Detect which cell encompasses the target text, then output its (X, Y) center coordinate. 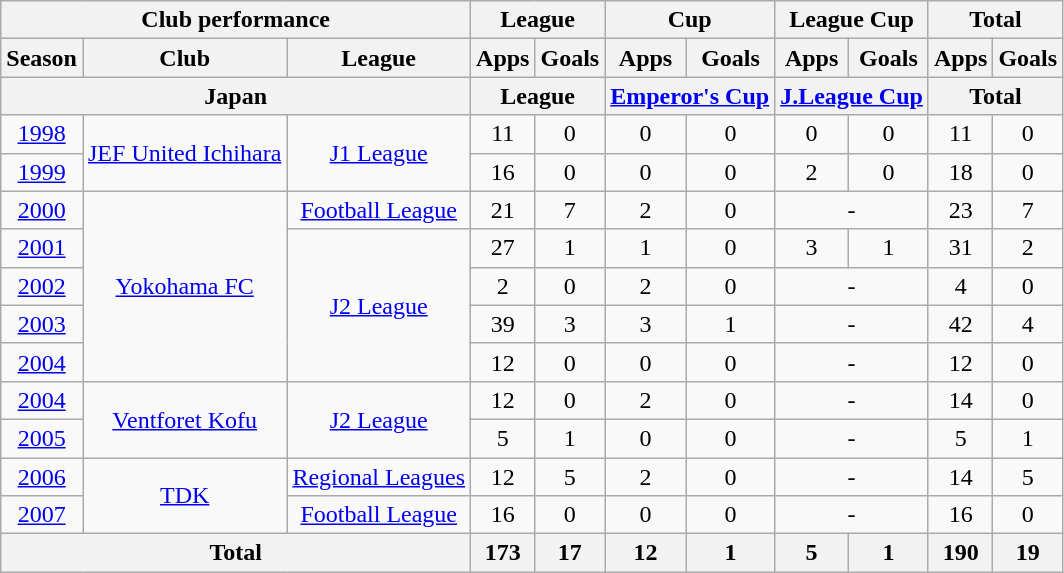
Club performance (236, 20)
Season (42, 58)
Club (184, 58)
21 (503, 210)
TDK (184, 496)
23 (960, 210)
J.League Cup (852, 96)
2007 (42, 515)
31 (960, 248)
190 (960, 553)
18 (960, 172)
Japan (236, 96)
League Cup (852, 20)
Yokohama FC (184, 286)
39 (503, 324)
2005 (42, 438)
2000 (42, 210)
Ventforet Kofu (184, 419)
Emperor's Cup (690, 96)
42 (960, 324)
Cup (690, 20)
JEF United Ichihara (184, 153)
19 (1028, 553)
2006 (42, 477)
17 (570, 553)
173 (503, 553)
J1 League (379, 153)
2003 (42, 324)
2001 (42, 248)
Regional Leagues (379, 477)
27 (503, 248)
1998 (42, 134)
1999 (42, 172)
2002 (42, 286)
